Return (x, y) of the center of cell containing provided text 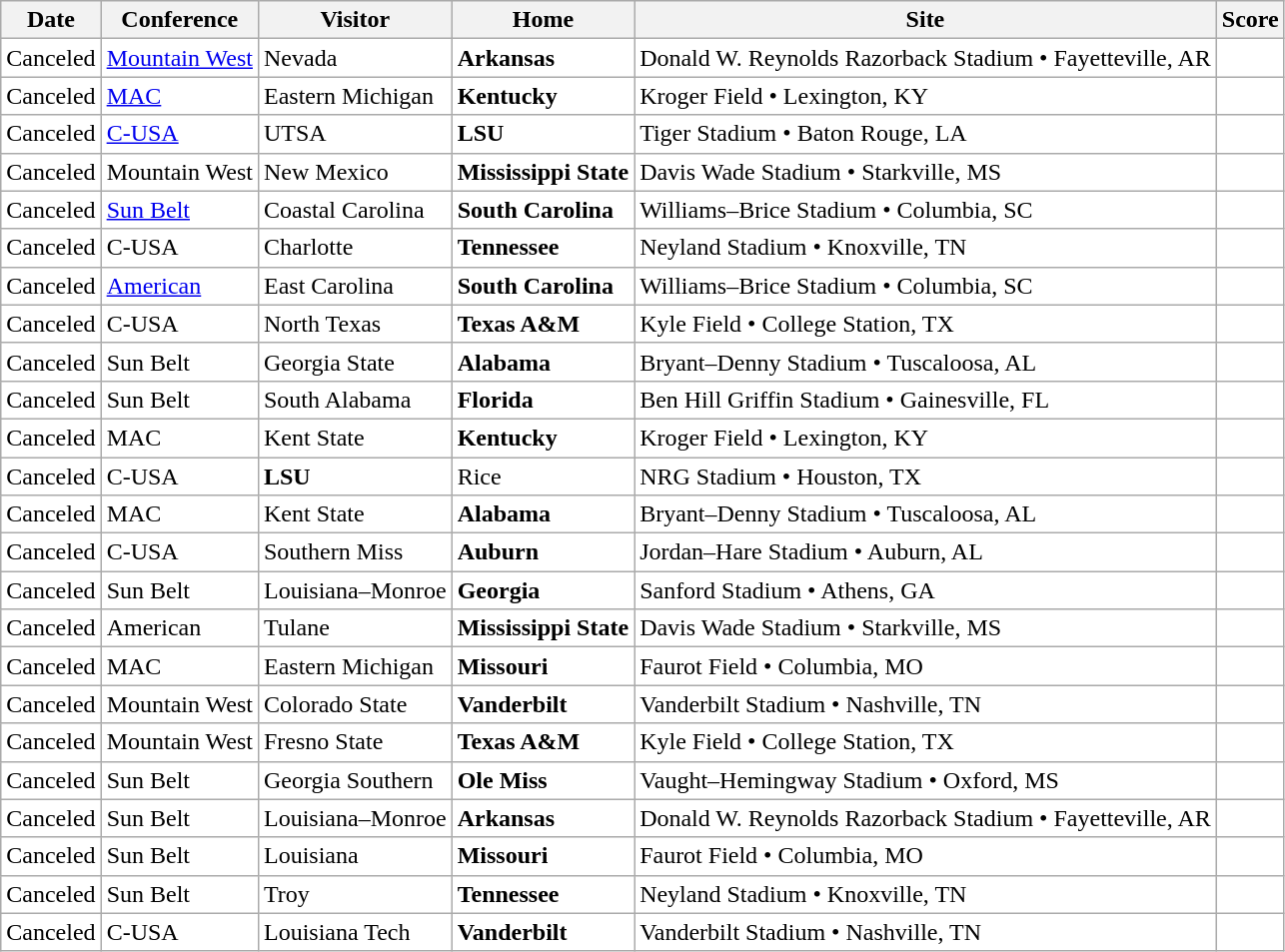
Rice (543, 476)
Troy (355, 894)
Tiger Stadium • Baton Rouge, LA (925, 134)
Florida (543, 400)
Charlotte (355, 248)
Nevada (355, 58)
North Texas (355, 324)
UTSA (355, 134)
Score (1250, 20)
Colorado State (355, 704)
Ole Miss (543, 780)
Louisiana (355, 856)
Visitor (355, 20)
Home (543, 20)
Vaught–Hemingway Stadium • Oxford, MS (925, 780)
Fresno State (355, 742)
Sanford Stadium • Athens, GA (925, 590)
Site (925, 20)
Tulane (355, 628)
Auburn (543, 552)
Ben Hill Griffin Stadium • Gainesville, FL (925, 400)
Georgia (543, 590)
New Mexico (355, 172)
Date (51, 20)
East Carolina (355, 286)
Southern Miss (355, 552)
Georgia State (355, 362)
Georgia Southern (355, 780)
Louisiana Tech (355, 932)
Conference (180, 20)
South Alabama (355, 400)
Jordan–Hare Stadium • Auburn, AL (925, 552)
NRG Stadium • Houston, TX (925, 476)
Coastal Carolina (355, 210)
